Provide the (X, Y) coordinate of the cell's center where the given text is located.  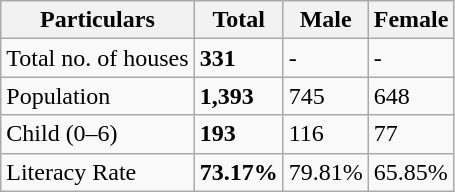
1,393 (238, 96)
648 (411, 96)
331 (238, 58)
Population (98, 96)
745 (326, 96)
Female (411, 20)
Literacy Rate (98, 172)
79.81% (326, 172)
116 (326, 134)
Total (238, 20)
193 (238, 134)
Male (326, 20)
Particulars (98, 20)
Child (0–6) (98, 134)
65.85% (411, 172)
73.17% (238, 172)
Total no. of houses (98, 58)
77 (411, 134)
